Determine the (X, Y) coordinate at the center of the cell enclosing the given text.  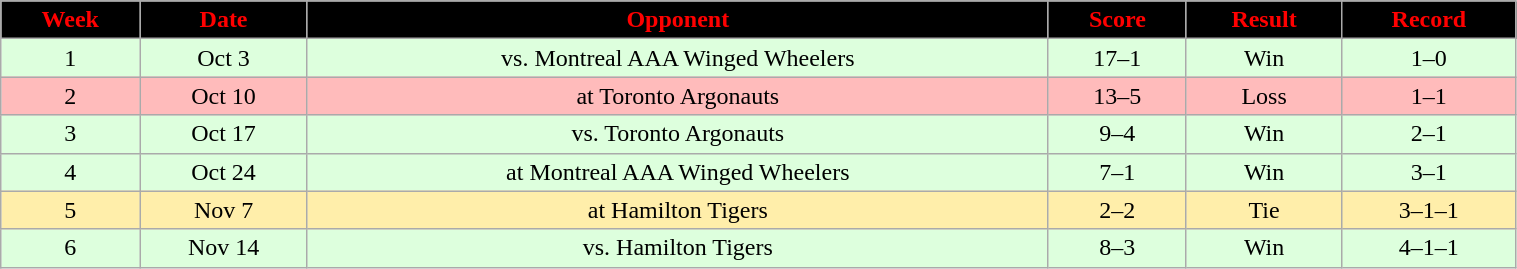
2–2 (1117, 210)
Oct 3 (224, 58)
4–1–1 (1429, 248)
Result (1264, 20)
2–1 (1429, 134)
9–4 (1117, 134)
vs. Hamilton Tigers (678, 248)
Oct 24 (224, 172)
Nov 7 (224, 210)
7–1 (1117, 172)
1–0 (1429, 58)
5 (70, 210)
Opponent (678, 20)
Oct 17 (224, 134)
6 (70, 248)
Week (70, 20)
8–3 (1117, 248)
3–1–1 (1429, 210)
Tie (1264, 210)
vs. Toronto Argonauts (678, 134)
13–5 (1117, 96)
Date (224, 20)
Loss (1264, 96)
at Hamilton Tigers (678, 210)
1 (70, 58)
at Montreal AAA Winged Wheelers (678, 172)
at Toronto Argonauts (678, 96)
3–1 (1429, 172)
vs. Montreal AAA Winged Wheelers (678, 58)
17–1 (1117, 58)
4 (70, 172)
2 (70, 96)
Record (1429, 20)
Nov 14 (224, 248)
1–1 (1429, 96)
Score (1117, 20)
3 (70, 134)
Oct 10 (224, 96)
